Provide the [X, Y] coordinate of the cell's center where the given text is located.  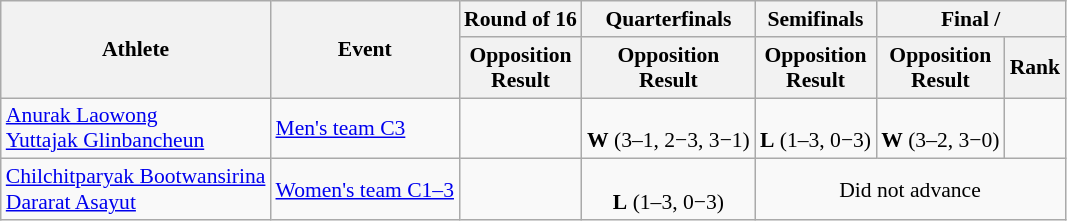
Round of 16 [520, 19]
Quarterfinals [668, 19]
Did not advance [910, 190]
W (3–2, 3−0) [940, 128]
Men's team C3 [364, 128]
Semifinals [816, 19]
Women's team C1–3 [364, 190]
W (3–1, 2−3, 3−1) [668, 128]
Anurak Laowong Yuttajak Glinbancheun [136, 128]
Final / [970, 19]
Rank [1036, 68]
Athlete [136, 50]
Event [364, 50]
Chilchitparyak Bootwansirina Dararat Asayut [136, 190]
